Scan for the cell matching the given text and deliver its (x, y) coordinate at center. 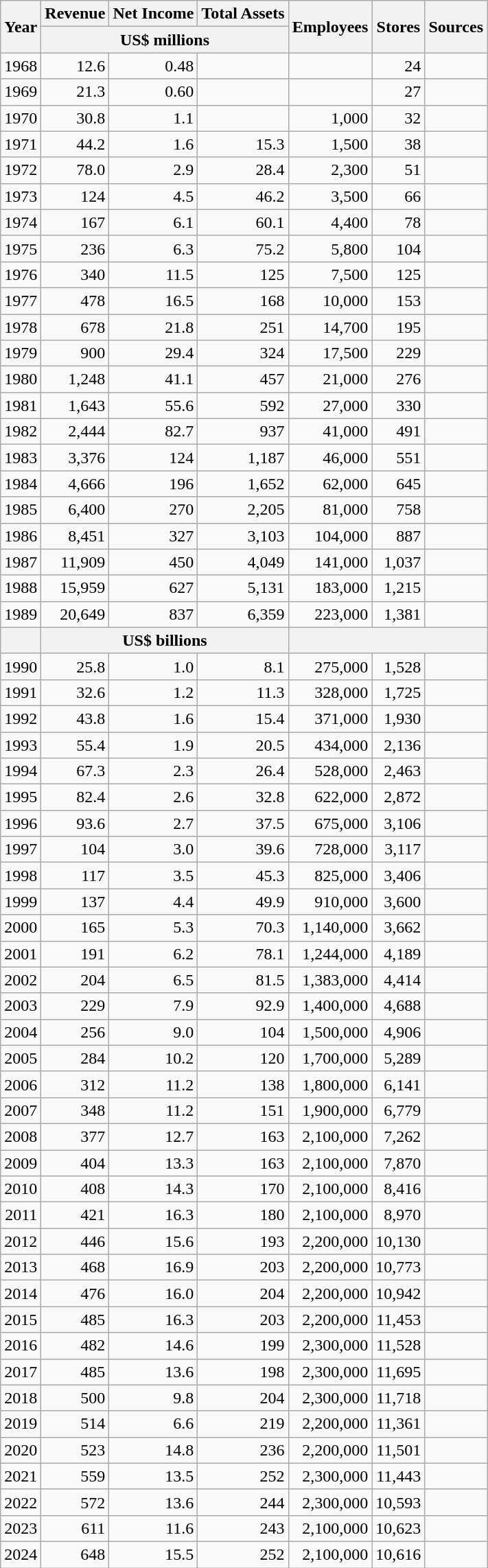
2020 (21, 1450)
1,140,000 (330, 928)
2.3 (154, 771)
12.6 (75, 66)
3,600 (398, 902)
2010 (21, 1189)
41,000 (330, 432)
10,623 (398, 1528)
38 (398, 144)
6.6 (154, 1424)
3,662 (398, 928)
81,000 (330, 510)
55.6 (154, 406)
2012 (21, 1241)
1979 (21, 353)
328,000 (330, 692)
1987 (21, 562)
514 (75, 1424)
170 (243, 1189)
104,000 (330, 536)
1990 (21, 666)
55.4 (75, 745)
1999 (21, 902)
2017 (21, 1372)
21,000 (330, 379)
12.7 (154, 1136)
13.3 (154, 1163)
8,970 (398, 1215)
1992 (21, 718)
14.3 (154, 1189)
1981 (21, 406)
2,872 (398, 797)
219 (243, 1424)
4,049 (243, 562)
450 (154, 562)
14.8 (154, 1450)
44.2 (75, 144)
198 (243, 1372)
3.5 (154, 876)
21.3 (75, 92)
195 (398, 327)
14,700 (330, 327)
37.5 (243, 823)
4,414 (398, 980)
1977 (21, 301)
256 (75, 1032)
2,136 (398, 745)
1,037 (398, 562)
46.2 (243, 196)
1995 (21, 797)
15,959 (75, 588)
3,500 (330, 196)
2024 (21, 1554)
21.8 (154, 327)
62,000 (330, 484)
251 (243, 327)
1.2 (154, 692)
2007 (21, 1110)
92.9 (243, 1006)
Total Assets (243, 14)
75.2 (243, 248)
223,000 (330, 614)
78.1 (243, 954)
8,416 (398, 1189)
4,189 (398, 954)
199 (243, 1346)
1,700,000 (330, 1058)
16.9 (154, 1267)
51 (398, 170)
592 (243, 406)
528,000 (330, 771)
1996 (21, 823)
887 (398, 536)
937 (243, 432)
1991 (21, 692)
837 (154, 614)
Net Income (154, 14)
551 (398, 458)
900 (75, 353)
627 (154, 588)
1.0 (154, 666)
243 (243, 1528)
4,688 (398, 1006)
457 (243, 379)
4.5 (154, 196)
16.5 (154, 301)
2.7 (154, 823)
11,528 (398, 1346)
3,106 (398, 823)
1994 (21, 771)
32.6 (75, 692)
6,779 (398, 1110)
2009 (21, 1163)
1,215 (398, 588)
1986 (21, 536)
1975 (21, 248)
276 (398, 379)
183,000 (330, 588)
15.3 (243, 144)
20,649 (75, 614)
2,463 (398, 771)
191 (75, 954)
2003 (21, 1006)
645 (398, 484)
4,906 (398, 1032)
2005 (21, 1058)
US$ billions (165, 640)
523 (75, 1450)
1,000 (330, 118)
2004 (21, 1032)
41.1 (154, 379)
434,000 (330, 745)
11,501 (398, 1450)
910,000 (330, 902)
Stores (398, 27)
49.9 (243, 902)
32 (398, 118)
478 (75, 301)
27 (398, 92)
66 (398, 196)
2.6 (154, 797)
15.5 (154, 1554)
30.8 (75, 118)
275,000 (330, 666)
9.0 (154, 1032)
45.3 (243, 876)
10,130 (398, 1241)
US$ millions (165, 40)
2.9 (154, 170)
648 (75, 1554)
2022 (21, 1502)
6.2 (154, 954)
1,652 (243, 484)
1,930 (398, 718)
10.2 (154, 1058)
29.4 (154, 353)
324 (243, 353)
8,451 (75, 536)
4,400 (330, 222)
10,593 (398, 1502)
1982 (21, 432)
11,909 (75, 562)
11,361 (398, 1424)
1,381 (398, 614)
6.1 (154, 222)
2002 (21, 980)
9.8 (154, 1398)
60.1 (243, 222)
312 (75, 1084)
78.0 (75, 170)
117 (75, 876)
1,900,000 (330, 1110)
7,262 (398, 1136)
138 (243, 1084)
2023 (21, 1528)
Employees (330, 27)
11.3 (243, 692)
Revenue (75, 14)
0.48 (154, 66)
Year (21, 27)
10,616 (398, 1554)
3,117 (398, 850)
7,500 (330, 274)
167 (75, 222)
141,000 (330, 562)
1993 (21, 745)
1,800,000 (330, 1084)
153 (398, 301)
165 (75, 928)
180 (243, 1215)
1972 (21, 170)
468 (75, 1267)
559 (75, 1476)
46,000 (330, 458)
11,718 (398, 1398)
1997 (21, 850)
81.5 (243, 980)
43.8 (75, 718)
151 (243, 1110)
1969 (21, 92)
2,300 (330, 170)
4,666 (75, 484)
15.4 (243, 718)
2018 (21, 1398)
1976 (21, 274)
168 (243, 301)
1,187 (243, 458)
28.4 (243, 170)
11,695 (398, 1372)
327 (154, 536)
572 (75, 1502)
5,289 (398, 1058)
11,443 (398, 1476)
244 (243, 1502)
1968 (21, 66)
8.1 (243, 666)
0.60 (154, 92)
270 (154, 510)
Sources (456, 27)
404 (75, 1163)
4.4 (154, 902)
491 (398, 432)
120 (243, 1058)
1980 (21, 379)
7.9 (154, 1006)
1.1 (154, 118)
1984 (21, 484)
2,205 (243, 510)
27,000 (330, 406)
78 (398, 222)
5.3 (154, 928)
1,643 (75, 406)
1,400,000 (330, 1006)
284 (75, 1058)
67.3 (75, 771)
611 (75, 1528)
16.0 (154, 1294)
70.3 (243, 928)
330 (398, 406)
20.5 (243, 745)
26.4 (243, 771)
82.7 (154, 432)
25.8 (75, 666)
10,773 (398, 1267)
622,000 (330, 797)
39.6 (243, 850)
1970 (21, 118)
1983 (21, 458)
1974 (21, 222)
371,000 (330, 718)
1988 (21, 588)
193 (243, 1241)
2021 (21, 1476)
2013 (21, 1267)
1,528 (398, 666)
3,103 (243, 536)
137 (75, 902)
1,244,000 (330, 954)
1998 (21, 876)
2,444 (75, 432)
2015 (21, 1320)
340 (75, 274)
1,500,000 (330, 1032)
1,248 (75, 379)
446 (75, 1241)
6.5 (154, 980)
408 (75, 1189)
1,725 (398, 692)
2006 (21, 1084)
7,870 (398, 1163)
17,500 (330, 353)
3,376 (75, 458)
1,500 (330, 144)
2008 (21, 1136)
678 (75, 327)
1989 (21, 614)
3,406 (398, 876)
1978 (21, 327)
348 (75, 1110)
11,453 (398, 1320)
2019 (21, 1424)
500 (75, 1398)
11.5 (154, 274)
14.6 (154, 1346)
476 (75, 1294)
1,383,000 (330, 980)
6,400 (75, 510)
482 (75, 1346)
1985 (21, 510)
24 (398, 66)
421 (75, 1215)
377 (75, 1136)
6,141 (398, 1084)
2001 (21, 954)
825,000 (330, 876)
1.9 (154, 745)
196 (154, 484)
758 (398, 510)
10,942 (398, 1294)
2016 (21, 1346)
32.8 (243, 797)
15.6 (154, 1241)
2011 (21, 1215)
5,800 (330, 248)
675,000 (330, 823)
5,131 (243, 588)
10,000 (330, 301)
6,359 (243, 614)
728,000 (330, 850)
3.0 (154, 850)
82.4 (75, 797)
2000 (21, 928)
2014 (21, 1294)
93.6 (75, 823)
6.3 (154, 248)
13.5 (154, 1476)
1971 (21, 144)
11.6 (154, 1528)
1973 (21, 196)
